Find where the given text appears and provide that cell's center as (X, Y) coordinate. 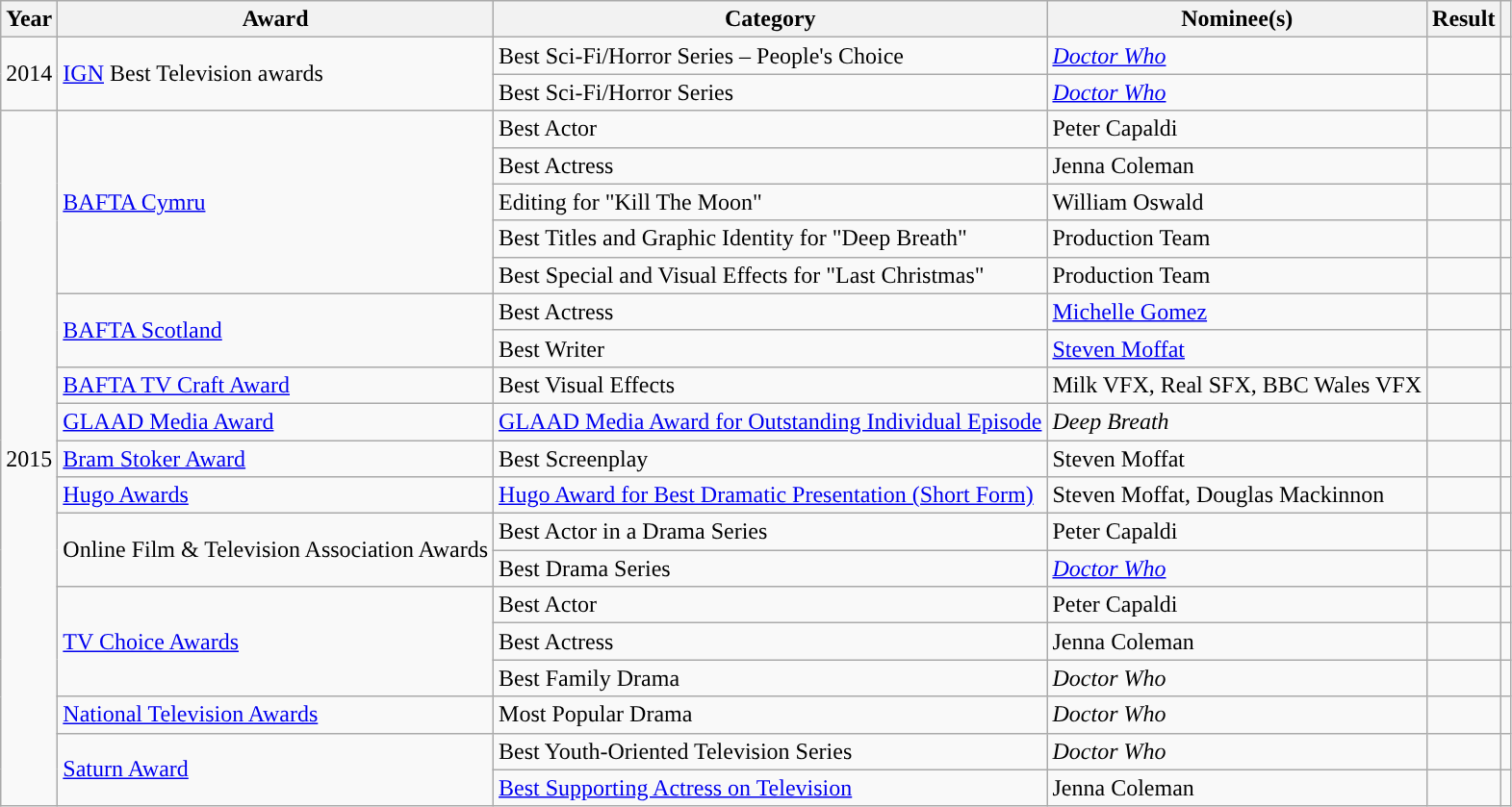
William Oswald (1238, 202)
TV Choice Awards (275, 642)
Result (1464, 19)
Most Popular Drama (770, 715)
2015 (29, 458)
Hugo Award for Best Dramatic Presentation (Short Form) (770, 495)
Best Sci-Fi/Horror Series (770, 92)
GLAAD Media Award (275, 421)
Best Youth-Oriented Television Series (770, 751)
Michelle Gomez (1238, 312)
Best Visual Effects (770, 385)
BAFTA TV Craft Award (275, 385)
National Television Awards (275, 715)
Nominee(s) (1238, 19)
Year (29, 19)
Saturn Award (275, 769)
BAFTA Scotland (275, 330)
Best Sci-Fi/Horror Series – People's Choice (770, 56)
Best Screenplay (770, 459)
Best Writer (770, 348)
BAFTA Cymru (275, 202)
Steven Moffat, Douglas Mackinnon (1238, 495)
Best Drama Series (770, 568)
Hugo Awards (275, 495)
Deep Breath (1238, 421)
Online Film & Television Association Awards (275, 550)
Best Supporting Actress on Television (770, 788)
Best Special and Visual Effects for "Last Christmas" (770, 275)
Best Actor in a Drama Series (770, 532)
Bram Stoker Award (275, 459)
IGN Best Television awards (275, 74)
Award (275, 19)
2014 (29, 74)
Editing for "Kill The Moon" (770, 202)
Milk VFX, Real SFX, BBC Wales VFX (1238, 385)
Best Family Drama (770, 678)
Best Titles and Graphic Identity for "Deep Breath" (770, 239)
Category (770, 19)
GLAAD Media Award for Outstanding Individual Episode (770, 421)
